Return [X, Y] of the center of cell containing provided text 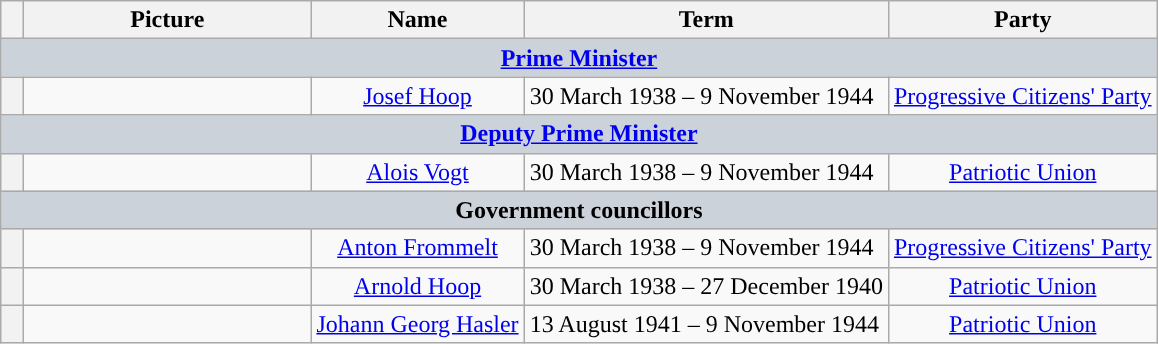
Deputy Prime Minister [579, 134]
Arnold Hoop [418, 286]
Anton Frommelt [418, 248]
Prime Minister [579, 58]
30 March 1938 – 27 December 1940 [706, 286]
Term [706, 20]
Alois Vogt [418, 172]
Government councillors [579, 210]
Party [1022, 20]
Johann Georg Hasler [418, 324]
13 August 1941 – 9 November 1944 [706, 324]
Name [418, 20]
Picture [168, 20]
Josef Hoop [418, 96]
